Return the [X, Y] coordinate for the center point of the cell that contains the specified text.  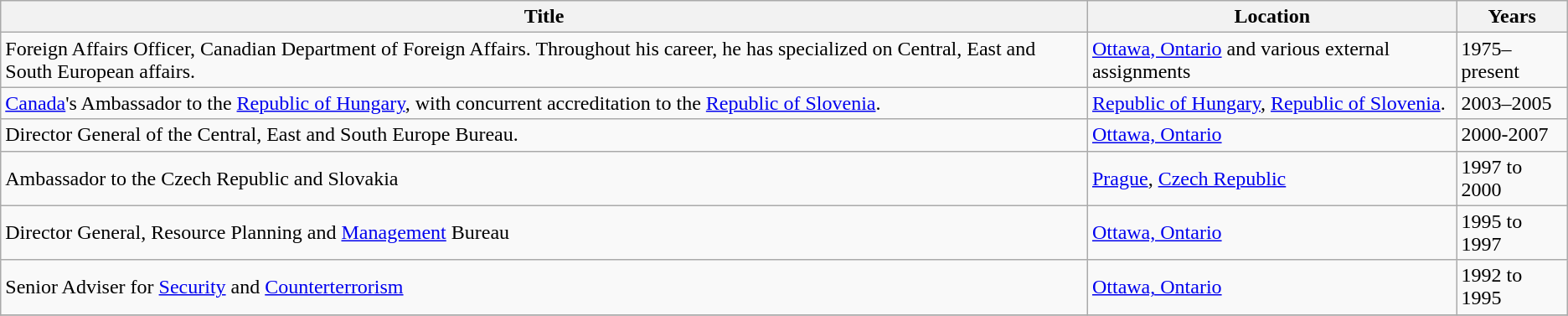
2000-2007 [1512, 135]
Director General, Resource Planning and Management Bureau [544, 233]
Director General of the Central, East and South Europe Bureau. [544, 135]
Ottawa, Ontario and various external assignments [1271, 60]
Senior Adviser for Security and Counterterrorism [544, 287]
1992 to 1995 [1512, 287]
1995 to 1997 [1512, 233]
Title [544, 17]
Location [1271, 17]
Years [1512, 17]
Prague, Czech Republic [1271, 178]
1997 to 2000 [1512, 178]
1975–present [1512, 60]
Ambassador to the Czech Republic and Slovakia [544, 178]
Republic of Hungary, Republic of Slovenia. [1271, 103]
Canada's Ambassador to the Republic of Hungary, with concurrent accreditation to the Republic of Slovenia. [544, 103]
2003–2005 [1512, 103]
